Locate the cell with the specified text and output its (X, Y) center coordinate. 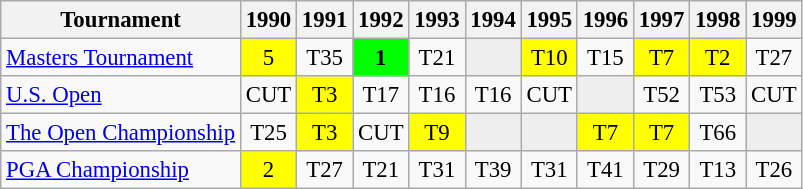
1990 (268, 20)
1998 (718, 20)
T41 (605, 170)
T17 (381, 95)
T52 (661, 95)
5 (268, 58)
T26 (774, 170)
1992 (381, 20)
2 (268, 170)
1995 (549, 20)
1991 (325, 20)
T25 (268, 133)
1999 (774, 20)
T39 (493, 170)
T10 (549, 58)
T2 (718, 58)
T29 (661, 170)
1997 (661, 20)
T35 (325, 58)
U.S. Open (121, 95)
T53 (718, 95)
1993 (437, 20)
Tournament (121, 20)
The Open Championship (121, 133)
T66 (718, 133)
1 (381, 58)
T13 (718, 170)
Masters Tournament (121, 58)
1996 (605, 20)
T15 (605, 58)
PGA Championship (121, 170)
1994 (493, 20)
T9 (437, 133)
